Return (X, Y) of the center of cell containing provided text 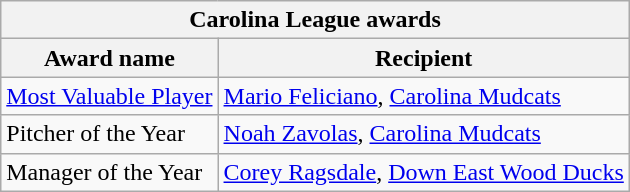
Recipient (424, 58)
Corey Ragsdale, Down East Wood Ducks (424, 172)
Award name (110, 58)
Pitcher of the Year (110, 134)
Carolina League awards (316, 20)
Noah Zavolas, Carolina Mudcats (424, 134)
Mario Feliciano, Carolina Mudcats (424, 96)
Most Valuable Player (110, 96)
Manager of the Year (110, 172)
